Return (X, Y) of the center of cell containing provided text 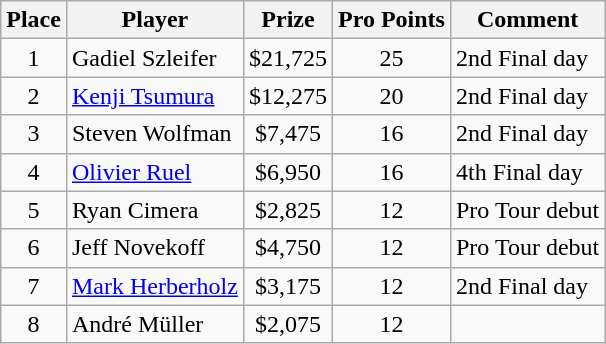
$3,175 (288, 286)
Ryan Cimera (154, 210)
Steven Wolfman (154, 134)
Mark Herberholz (154, 286)
Prize (288, 20)
2 (34, 96)
Olivier Ruel (154, 172)
Jeff Novekoff (154, 248)
3 (34, 134)
$2,075 (288, 324)
$4,750 (288, 248)
$7,475 (288, 134)
8 (34, 324)
$21,725 (288, 58)
Comment (527, 20)
$6,950 (288, 172)
$2,825 (288, 210)
7 (34, 286)
1 (34, 58)
Place (34, 20)
André Müller (154, 324)
Player (154, 20)
4 (34, 172)
Gadiel Szleifer (154, 58)
$12,275 (288, 96)
5 (34, 210)
Kenji Tsumura (154, 96)
4th Final day (527, 172)
6 (34, 248)
25 (392, 58)
Pro Points (392, 20)
20 (392, 96)
